Locate the cell with the specified text and output its (x, y) center coordinate. 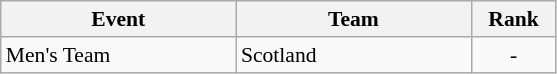
Men's Team (118, 55)
Team (354, 19)
Scotland (354, 55)
Event (118, 19)
- (514, 55)
Rank (514, 19)
